Return (X, Y) of the center of cell containing provided text 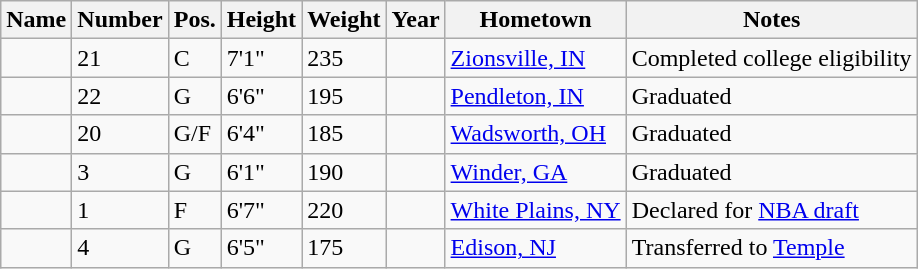
21 (120, 58)
Edison, NJ (536, 248)
Weight (344, 20)
3 (120, 172)
Number (120, 20)
Height (261, 20)
6'5" (261, 248)
6'6" (261, 96)
G/F (194, 134)
235 (344, 58)
Name (36, 20)
22 (120, 96)
Hometown (536, 20)
195 (344, 96)
6'1" (261, 172)
4 (120, 248)
Notes (772, 20)
Winder, GA (536, 172)
7'1" (261, 58)
C (194, 58)
Completed college eligibility (772, 58)
Pos. (194, 20)
Declared for NBA draft (772, 210)
175 (344, 248)
6'4" (261, 134)
190 (344, 172)
220 (344, 210)
White Plains, NY (536, 210)
185 (344, 134)
Pendleton, IN (536, 96)
1 (120, 210)
F (194, 210)
Transferred to Temple (772, 248)
Year (416, 20)
20 (120, 134)
Zionsville, IN (536, 58)
Wadsworth, OH (536, 134)
6'7" (261, 210)
